Find where the given text appears and provide that cell's center as (x, y) coordinate. 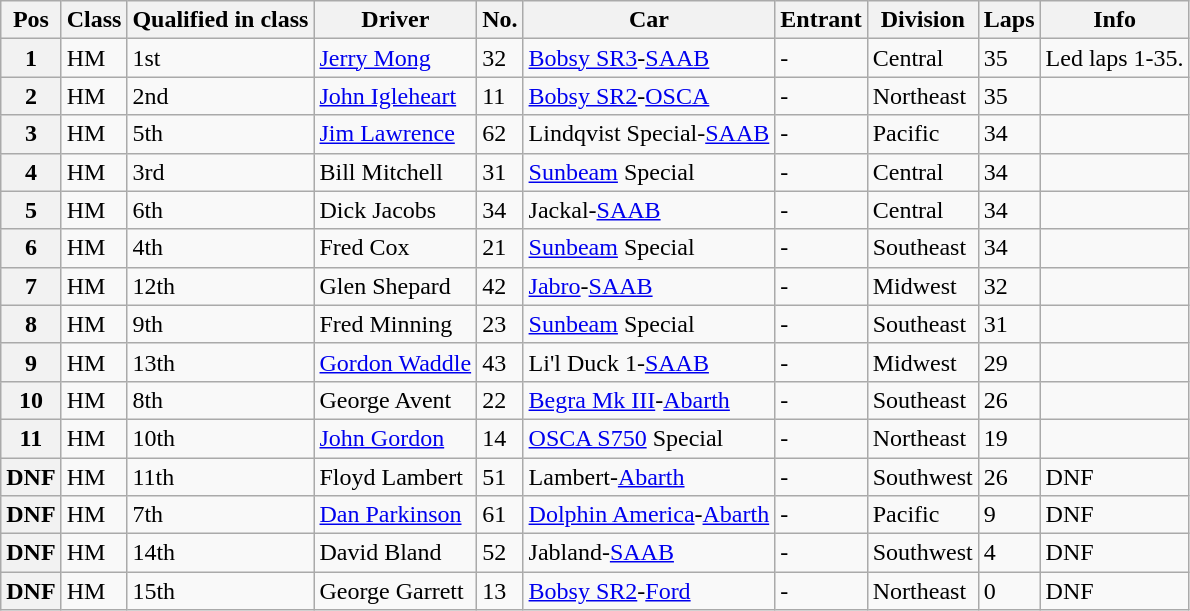
6 (31, 248)
Lindqvist Special-SAAB (649, 134)
Jackal-SAAB (649, 210)
2nd (220, 96)
2 (31, 96)
John Gordon (396, 438)
52 (500, 553)
14th (220, 553)
Bill Mitchell (396, 172)
42 (500, 286)
George Avent (396, 400)
15th (220, 591)
Car (649, 20)
5 (31, 210)
14 (500, 438)
No. (500, 20)
10th (220, 438)
John Igleheart (396, 96)
George Garrett (396, 591)
Laps (1009, 20)
Pos (31, 20)
22 (500, 400)
19 (1009, 438)
David Bland (396, 553)
Led laps 1-35. (1114, 58)
Begra Mk III-Abarth (649, 400)
Li'l Duck 1-SAAB (649, 362)
62 (500, 134)
3rd (220, 172)
12th (220, 286)
Bobsy SR2-OSCA (649, 96)
1st (220, 58)
Gordon Waddle (396, 362)
5th (220, 134)
6th (220, 210)
Bobsy SR2-Ford (649, 591)
61 (500, 515)
Info (1114, 20)
11th (220, 477)
13th (220, 362)
OSCA S750 Special (649, 438)
Fred Minning (396, 324)
9th (220, 324)
23 (500, 324)
7 (31, 286)
43 (500, 362)
Dolphin America-Abarth (649, 515)
29 (1009, 362)
13 (500, 591)
4th (220, 248)
Entrant (821, 20)
Class (94, 20)
Floyd Lambert (396, 477)
Dan Parkinson (396, 515)
Division (922, 20)
1 (31, 58)
Jabland-SAAB (649, 553)
Dick Jacobs (396, 210)
Fred Cox (396, 248)
Jerry Mong (396, 58)
21 (500, 248)
Qualified in class (220, 20)
7th (220, 515)
Glen Shepard (396, 286)
10 (31, 400)
Jabro-SAAB (649, 286)
8 (31, 324)
3 (31, 134)
Bobsy SR3-SAAB (649, 58)
Jim Lawrence (396, 134)
8th (220, 400)
51 (500, 477)
Lambert-Abarth (649, 477)
0 (1009, 591)
Driver (396, 20)
